Provide the (x, y) coordinate of the cell's center where the given text is located.  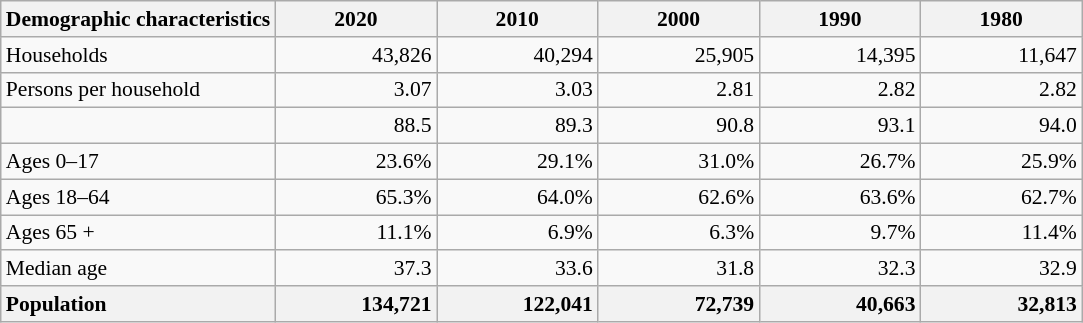
32.3 (840, 269)
72,739 (678, 304)
Persons per household (138, 90)
64.0% (518, 197)
25.9% (1002, 162)
3.03 (518, 90)
3.07 (356, 90)
94.0 (1002, 126)
Ages 0–17 (138, 162)
11,647 (1002, 55)
43,826 (356, 55)
26.7% (840, 162)
Ages 18–64 (138, 197)
Households (138, 55)
6.9% (518, 233)
93.1 (840, 126)
63.6% (840, 197)
40,294 (518, 55)
6.3% (678, 233)
Population (138, 304)
25,905 (678, 55)
1980 (1002, 19)
40,663 (840, 304)
9.7% (840, 233)
90.8 (678, 126)
23.6% (356, 162)
33.6 (518, 269)
2.81 (678, 90)
Demographic characteristics (138, 19)
134,721 (356, 304)
2010 (518, 19)
Median age (138, 269)
31.0% (678, 162)
122,041 (518, 304)
62.6% (678, 197)
2000 (678, 19)
62.7% (1002, 197)
31.8 (678, 269)
65.3% (356, 197)
32,813 (1002, 304)
88.5 (356, 126)
Ages 65 + (138, 233)
32.9 (1002, 269)
11.4% (1002, 233)
2020 (356, 19)
89.3 (518, 126)
1990 (840, 19)
37.3 (356, 269)
29.1% (518, 162)
14,395 (840, 55)
11.1% (356, 233)
